Detect which cell encompasses the target text, then output its [X, Y] center coordinate. 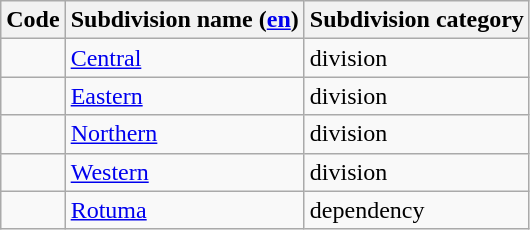
Rotuma [184, 210]
Central [184, 58]
Western [184, 172]
Subdivision category [416, 20]
Code [33, 20]
Subdivision name (en) [184, 20]
dependency [416, 210]
Northern [184, 134]
Eastern [184, 96]
